Identify which cell holds the provided text, then report its (x, y) central coordinate. 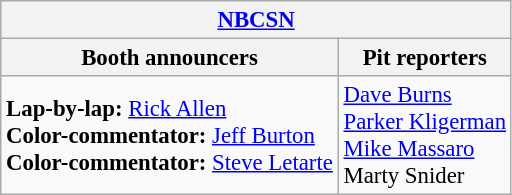
Lap-by-lap: Rick AllenColor-commentator: Jeff BurtonColor-commentator: Steve Letarte (170, 136)
NBCSN (256, 20)
Booth announcers (170, 58)
Dave BurnsParker KligermanMike MassaroMarty Snider (424, 136)
Pit reporters (424, 58)
